Locate the cell with the specified text and output its [X, Y] center coordinate. 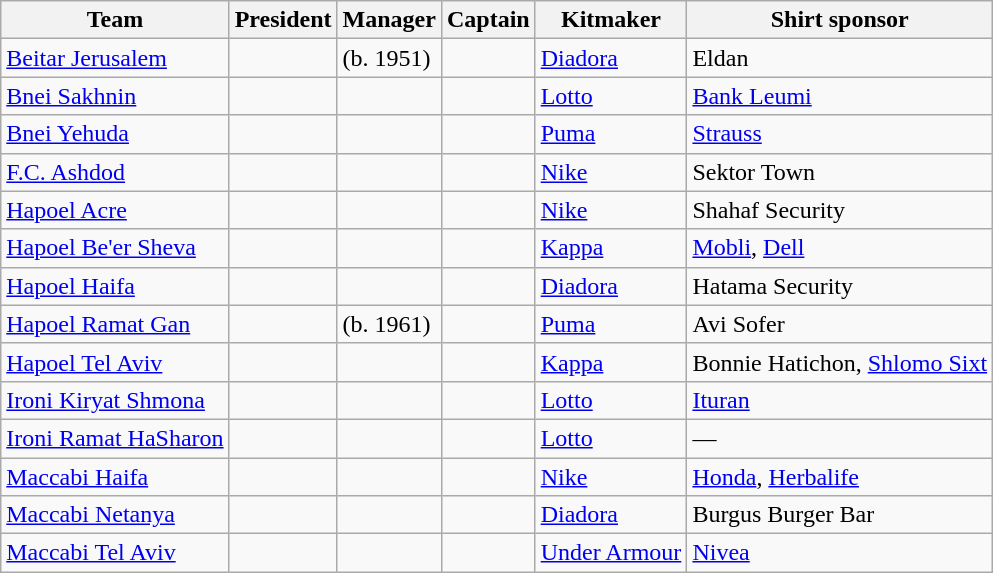
Shahaf Security [840, 210]
Burgus Burger Bar [840, 515]
President [283, 20]
Kitmaker [611, 20]
Nivea [840, 553]
(b. 1961) [389, 324]
F.C. Ashdod [115, 172]
Bonnie Hatichon, Shlomo Sixt [840, 362]
Hapoel Be'er Sheva [115, 248]
Hapoel Tel Aviv [115, 362]
Hapoel Ramat Gan [115, 324]
Team [115, 20]
Maccabi Tel Aviv [115, 553]
Maccabi Netanya [115, 515]
Strauss [840, 134]
Manager [389, 20]
Shirt sponsor [840, 20]
Bnei Sakhnin [115, 96]
Hapoel Haifa [115, 286]
— [840, 438]
Honda, Herbalife [840, 477]
Bank Leumi [840, 96]
(b. 1951) [389, 58]
Mobli, Dell [840, 248]
Eldan [840, 58]
Ironi Ramat HaSharon [115, 438]
Ironi Kiryat Shmona [115, 400]
Bnei Yehuda [115, 134]
Captain [488, 20]
Avi Sofer [840, 324]
Sektor Town [840, 172]
Hatama Security [840, 286]
Beitar Jerusalem [115, 58]
Hapoel Acre [115, 210]
Under Armour [611, 553]
Ituran [840, 400]
Maccabi Haifa [115, 477]
